Capture the cell that displays the provided text and extract its [x, y] central coordinate. 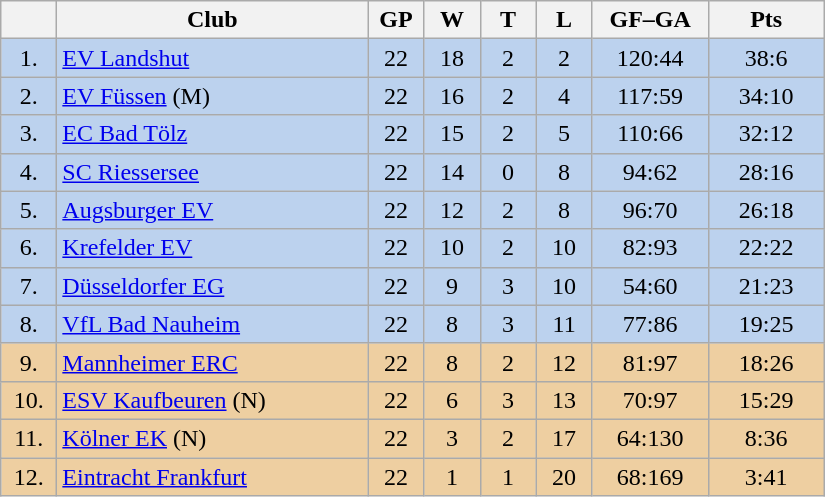
18 [452, 58]
15 [452, 134]
32:12 [766, 134]
9 [452, 286]
8. [29, 324]
EC Bad Tölz [212, 134]
Augsburger EV [212, 210]
20 [564, 477]
0 [508, 172]
3:41 [766, 477]
4. [29, 172]
13 [564, 400]
10. [29, 400]
6. [29, 248]
Mannheimer ERC [212, 362]
EV Landshut [212, 58]
15:29 [766, 400]
Pts [766, 20]
1. [29, 58]
6 [452, 400]
117:59 [650, 96]
110:66 [650, 134]
11 [564, 324]
SC Riessersee [212, 172]
GF–GA [650, 20]
22:22 [766, 248]
3. [29, 134]
81:97 [650, 362]
5 [564, 134]
17 [564, 438]
54:60 [650, 286]
Kölner EK (N) [212, 438]
16 [452, 96]
21:23 [766, 286]
ESV Kaufbeuren (N) [212, 400]
120:44 [650, 58]
GP [396, 20]
18:26 [766, 362]
4 [564, 96]
Club [212, 20]
9. [29, 362]
77:86 [650, 324]
70:97 [650, 400]
26:18 [766, 210]
19:25 [766, 324]
5. [29, 210]
Düsseldorfer EG [212, 286]
EV Füssen (M) [212, 96]
28:16 [766, 172]
14 [452, 172]
8:36 [766, 438]
T [508, 20]
68:169 [650, 477]
34:10 [766, 96]
38:6 [766, 58]
94:62 [650, 172]
11. [29, 438]
Krefelder EV [212, 248]
12. [29, 477]
64:130 [650, 438]
2. [29, 96]
96:70 [650, 210]
82:93 [650, 248]
VfL Bad Nauheim [212, 324]
Eintracht Frankfurt [212, 477]
7. [29, 286]
W [452, 20]
L [564, 20]
